Output the (X, Y) coordinate of the center of the cell containing the given text.  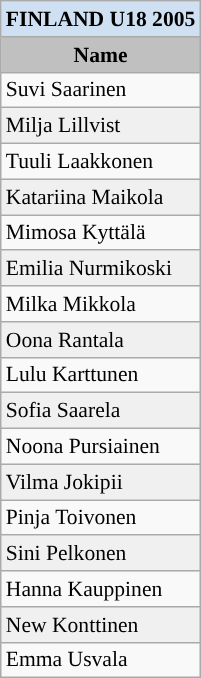
Katariina Maikola (101, 197)
Suvi Saarinen (101, 90)
FINLAND U18 2005 (101, 19)
Pinja Toivonen (101, 518)
Tuuli Laakkonen (101, 162)
Mimosa Kyttälä (101, 233)
Sini Pelkonen (101, 554)
Noona Pursiainen (101, 447)
Milka Mikkola (101, 304)
Emilia Nurmikoski (101, 269)
Lulu Karttunen (101, 375)
New Konttinen (101, 625)
Sofia Saarela (101, 411)
Oona Rantala (101, 340)
Emma Usvala (101, 660)
Name (101, 55)
Milja Lillvist (101, 126)
Vilma Jokipii (101, 482)
Hanna Kauppinen (101, 589)
